Detect which cell encompasses the target text, then output its (x, y) center coordinate. 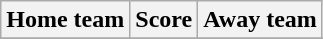
Away team (260, 20)
Home team (66, 20)
Score (164, 20)
